From the cell containing the given text, extract its center point as (x, y) coordinate. 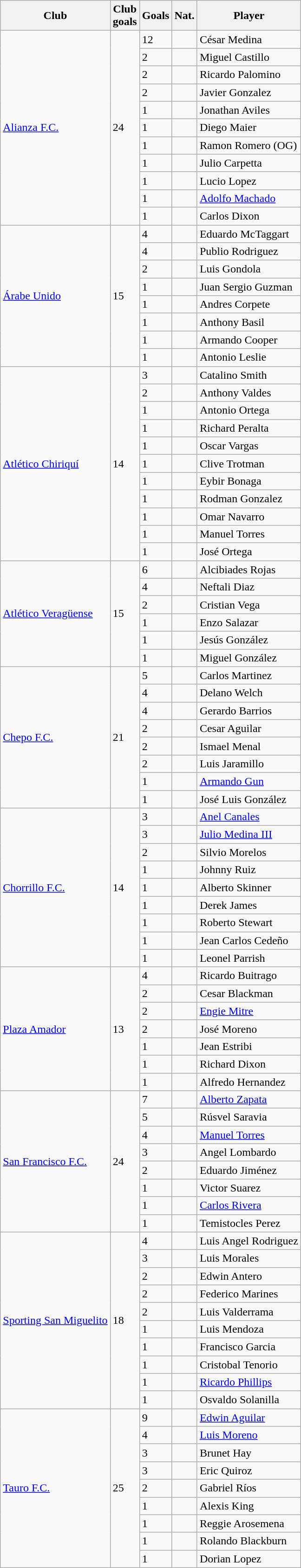
Engie Mitre (249, 1011)
Edwin Antero (249, 1276)
José Luis González (249, 799)
Tauro F.C. (55, 1488)
José Ortega (249, 552)
Plaza Amador (55, 1029)
Carlos Martinez (249, 675)
Armando Cooper (249, 340)
Osvaldo Solanilla (249, 1400)
7 (156, 1100)
Delano Welch (249, 693)
Eduardo Jiménez (249, 1170)
Neftali Diaz (249, 587)
Jean Carlos Cedeño (249, 940)
Eybir Bonaga (249, 481)
Luis Angel Rodriguez (249, 1241)
Reggie Arosemena (249, 1523)
José Moreno (249, 1029)
12 (156, 39)
César Medina (249, 39)
Catalino Smith (249, 375)
Player (249, 16)
Luis Morales (249, 1258)
Julio Carpetta (249, 163)
Alexis King (249, 1506)
Silvio Morelos (249, 852)
Diego Maier (249, 128)
Gerardo Barrios (249, 711)
Alianza F.C. (55, 128)
Edwin Aguilar (249, 1418)
Ramon Romero (OG) (249, 145)
25 (124, 1488)
Luis Moreno (249, 1435)
Ricardo Buitrago (249, 976)
Cristian Vega (249, 605)
Juan Sergio Guzman (249, 287)
21 (124, 737)
Richard Dixon (249, 1064)
Luis Gondola (249, 269)
Richard Peralta (249, 428)
Ismael Menal (249, 746)
Publio Rodriguez (249, 252)
Jean Estribi (249, 1046)
Antonio Ortega (249, 410)
Nat. (184, 16)
San Francisco F.C. (55, 1161)
Leonel Parrish (249, 958)
Alberto Zapata (249, 1100)
Rúsvel Saravia (249, 1117)
Carlos Dixon (249, 216)
Chorrillo F.C. (55, 888)
Julio Medina III (249, 835)
Atlético Veragüense (55, 614)
Temistocles Perez (249, 1223)
Luis Mendoza (249, 1329)
Alberto Skinner (249, 888)
Lucio Lopez (249, 181)
Anel Canales (249, 817)
Jesús González (249, 640)
Clubgoals (124, 16)
Javier Gonzalez (249, 92)
Clive Trotman (249, 463)
Armando Gun (249, 781)
Johnny Ruiz (249, 870)
Luis Jaramillo (249, 764)
Omar Navarro (249, 517)
Adolfo Machado (249, 198)
Miguel González (249, 658)
Cesar Blackman (249, 993)
Oscar Vargas (249, 446)
Árabe Unido (55, 295)
Ricardo Phillips (249, 1382)
Luis Valderrama (249, 1311)
Atlético Chiriquí (55, 463)
Eric Quiroz (249, 1471)
Ricardo Palomino (249, 75)
Enzo Salazar (249, 622)
Brunet Hay (249, 1453)
Federico Marines (249, 1294)
Anthony Basil (249, 322)
6 (156, 570)
Dorian Lopez (249, 1559)
Francisco Garcia (249, 1347)
Anthony Valdes (249, 393)
Rodman Gonzalez (249, 499)
Sporting San Miguelito (55, 1320)
Derek James (249, 905)
Eduardo McTaggart (249, 233)
Angel Lombardo (249, 1153)
Gabriel Ríos (249, 1488)
Victor Suarez (249, 1188)
Jonathan Aviles (249, 110)
9 (156, 1418)
Alfredo Hernandez (249, 1082)
Cristobal Tenorio (249, 1364)
Rolando Blackburn (249, 1541)
13 (124, 1029)
Chepo F.C. (55, 737)
Roberto Stewart (249, 923)
Miguel Castillo (249, 57)
Club (55, 16)
Cesar Aguilar (249, 728)
Alcibiades Rojas (249, 570)
Andres Corpete (249, 305)
Antonio Leslie (249, 357)
18 (124, 1320)
Goals (156, 16)
Carlos Rivera (249, 1205)
